Pinpoint the cell where the given text exists, returning its [x, y] midpoint coordinate. 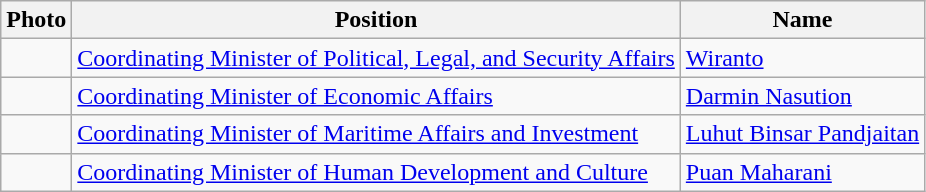
Darmin Nasution [802, 96]
Position [376, 20]
Coordinating Minister of Political, Legal, and Security Affairs [376, 58]
Photo [36, 20]
Coordinating Minister of Economic Affairs [376, 96]
Name [802, 20]
Puan Maharani [802, 172]
Coordinating Minister of Human Development and Culture [376, 172]
Wiranto [802, 58]
Luhut Binsar Pandjaitan [802, 134]
Coordinating Minister of Maritime Affairs and Investment [376, 134]
